Return the (X, Y) coordinate for the center point of the cell that contains the specified text.  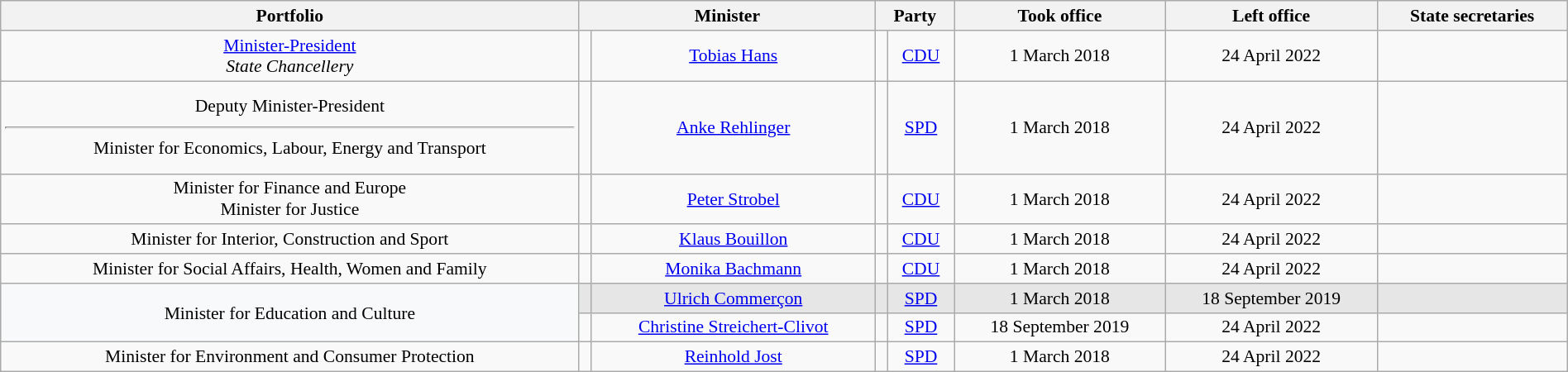
Anke Rehlinger (733, 127)
Minister (728, 16)
Took office (1060, 16)
Minister for Environment and Consumer Protection (289, 357)
Tobias Hans (733, 56)
Monika Bachmann (733, 269)
Deputy Minister-PresidentMinister for Economics, Labour, Energy and Transport (289, 127)
State secretaries (1472, 16)
Christine Streichert-Clivot (733, 327)
Party (915, 16)
Ulrich Commerçon (733, 298)
Peter Strobel (733, 198)
Portfolio (289, 16)
Minister-PresidentState Chancellery (289, 56)
Klaus Bouillon (733, 240)
Minister for Interior, Construction and Sport (289, 240)
Minister for Education and Culture (289, 312)
Left office (1271, 16)
Minister for Social Affairs, Health, Women and Family (289, 269)
Minister for Finance and EuropeMinister for Justice (289, 198)
Reinhold Jost (733, 357)
